Pinpoint the cell where the given text exists, returning its (X, Y) midpoint coordinate. 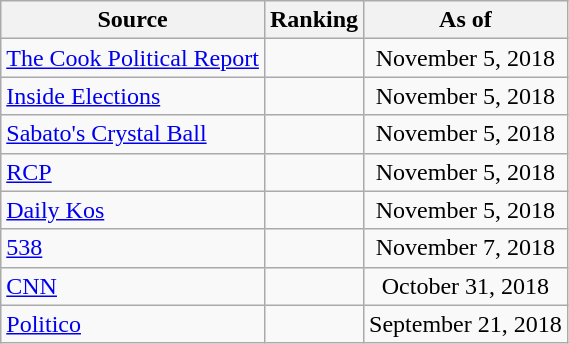
Daily Kos (133, 210)
October 31, 2018 (466, 286)
Sabato's Crystal Ball (133, 134)
As of (466, 20)
The Cook Political Report (133, 58)
September 21, 2018 (466, 324)
Politico (133, 324)
RCP (133, 172)
CNN (133, 286)
Ranking (314, 20)
November 7, 2018 (466, 248)
538 (133, 248)
Source (133, 20)
Inside Elections (133, 96)
